Return [X, Y] of the center of cell containing provided text 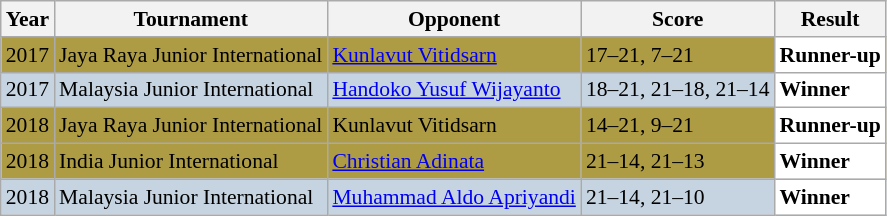
14–21, 9–21 [678, 126]
Year [28, 19]
Christian Adinata [454, 162]
Result [830, 19]
17–21, 7–21 [678, 55]
21–14, 21–10 [678, 197]
18–21, 21–18, 21–14 [678, 90]
Score [678, 19]
Muhammad Aldo Apriyandi [454, 197]
Opponent [454, 19]
Handoko Yusuf Wijayanto [454, 90]
Tournament [190, 19]
India Junior International [190, 162]
21–14, 21–13 [678, 162]
